Output the (x, y) coordinate of the center of the cell containing the given text.  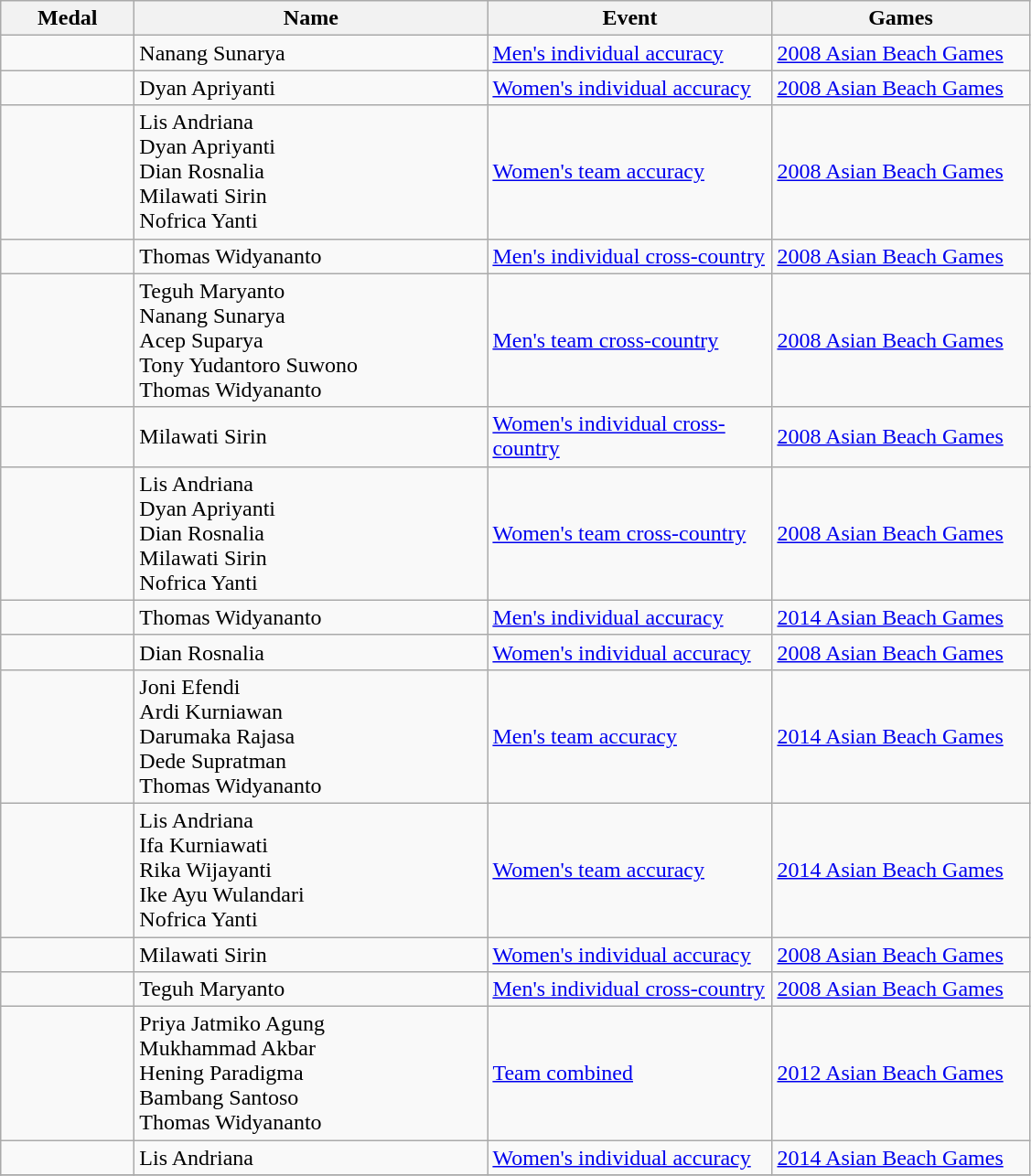
Teguh Maryanto (311, 989)
Lis AndrianaIfa KurniawatiRika WijayantiIke Ayu WulandariNofrica Yanti (311, 870)
Men's team cross-country (629, 340)
Women's individual cross-country (629, 437)
Men's team accuracy (629, 736)
Joni EfendiArdi KurniawanDarumaka RajasaDede SupratmanThomas Widyananto (311, 736)
Medal (68, 18)
Nanang Sunarya (311, 53)
Lis Andriana (311, 1158)
Teguh MaryantoNanang SunaryaAcep SuparyaTony Yudantoro SuwonoThomas Widyananto (311, 340)
Dian Rosnalia (311, 652)
Games (900, 18)
Dyan Apriyanti (311, 88)
Event (629, 18)
Women's team cross-country (629, 533)
2012 Asian Beach Games (900, 1074)
Name (311, 18)
Team combined (629, 1074)
Priya Jatmiko AgungMukhammad AkbarHening ParadigmaBambang SantosoThomas Widyananto (311, 1074)
